Identify which cell holds the provided text, then report its [X, Y] central coordinate. 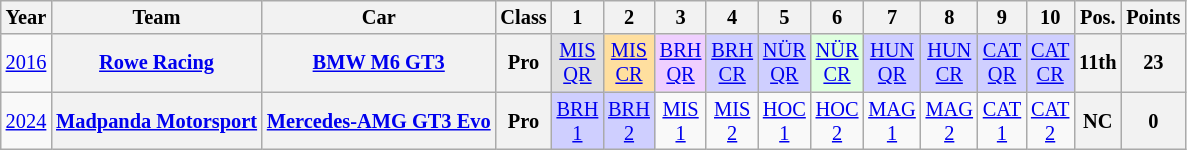
9 [1002, 17]
0 [1153, 121]
5 [784, 17]
2016 [26, 63]
8 [950, 17]
11th [1098, 63]
3 [681, 17]
1 [578, 17]
MISQR [578, 63]
MAG2 [950, 121]
CATCR [1050, 63]
BMW M6 GT3 [379, 63]
Madpanda Motorsport [156, 121]
MISCR [629, 63]
NÜRCR [838, 63]
NC [1098, 121]
Pos. [1098, 17]
NÜRQR [784, 63]
BRH1 [578, 121]
CAT1 [1002, 121]
Year [26, 17]
Mercedes-AMG GT3 Evo [379, 121]
HOC2 [838, 121]
HUNCR [950, 63]
CATQR [1002, 63]
2 [629, 17]
Class [523, 17]
Rowe Racing [156, 63]
Car [379, 17]
BRHCR [732, 63]
CAT2 [1050, 121]
HUNQR [892, 63]
HOC1 [784, 121]
Team [156, 17]
MAG1 [892, 121]
BRHQR [681, 63]
MIS2 [732, 121]
4 [732, 17]
Points [1153, 17]
2024 [26, 121]
MIS1 [681, 121]
7 [892, 17]
23 [1153, 63]
BRH2 [629, 121]
6 [838, 17]
10 [1050, 17]
